Determine the (X, Y) coordinate at the center of the cell enclosing the given text.  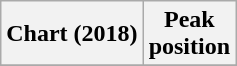
Chart (2018) (72, 34)
Peakposition (189, 34)
